Scan for the cell matching the given text and deliver its [x, y] coordinate at center. 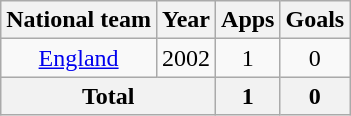
Total [108, 96]
Apps [248, 20]
National team [79, 20]
2002 [186, 58]
Year [186, 20]
England [79, 58]
Goals [315, 20]
